Determine the [X, Y] coordinate at the center of the cell enclosing the given text.  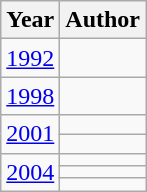
1998 [30, 96]
2001 [30, 134]
1992 [30, 58]
Year [30, 20]
Author [103, 20]
2004 [30, 172]
